Find where the given text appears and provide that cell's center as (x, y) coordinate. 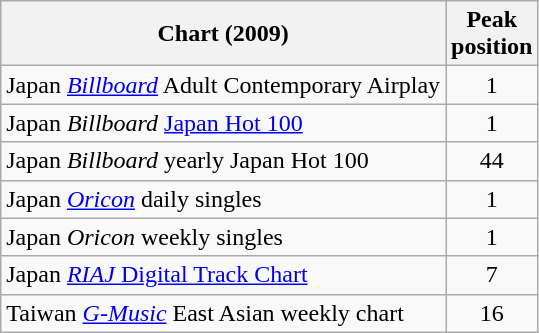
16 (492, 313)
44 (492, 161)
Japan Billboard Adult Contemporary Airplay (224, 85)
Japan Oricon daily singles (224, 199)
Japan Billboard Japan Hot 100 (224, 123)
Peakposition (492, 34)
Chart (2009) (224, 34)
Japan RIAJ Digital Track Chart (224, 275)
Taiwan G-Music East Asian weekly chart (224, 313)
Japan Billboard yearly Japan Hot 100 (224, 161)
Japan Oricon weekly singles (224, 237)
7 (492, 275)
